Return (x, y) of the center of cell containing provided text 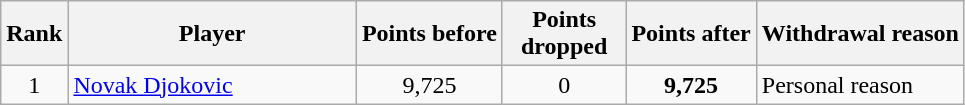
0 (564, 85)
Points before (429, 34)
Player (212, 34)
Rank (34, 34)
1 (34, 85)
Personal reason (860, 85)
Novak Djokovic (212, 85)
Points after (691, 34)
Points dropped (564, 34)
Withdrawal reason (860, 34)
